Provide the [X, Y] coordinate of the cell's center where the given text is located.  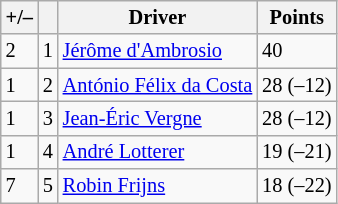
Jérôme d'Ambrosio [158, 51]
André Lotterer [158, 152]
18 (–22) [296, 186]
Jean-Éric Vergne [158, 118]
40 [296, 51]
7 [20, 186]
5 [48, 186]
Points [296, 17]
Robin Frijns [158, 186]
Driver [158, 17]
+/– [20, 17]
António Félix da Costa [158, 85]
4 [48, 152]
19 (–21) [296, 152]
3 [48, 118]
